Capture the cell that displays the provided text and extract its [X, Y] central coordinate. 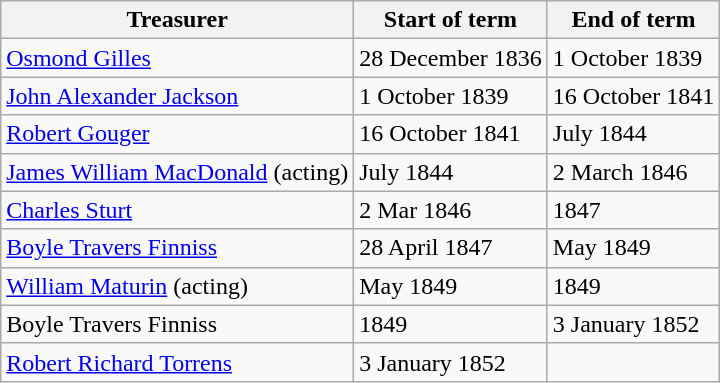
End of term [633, 20]
28 December 1836 [451, 58]
John Alexander Jackson [178, 96]
Charles Sturt [178, 210]
William Maturin (acting) [178, 286]
Robert Gouger [178, 134]
Treasurer [178, 20]
28 April 1847 [451, 248]
James William MacDonald (acting) [178, 172]
2 Mar 1846 [451, 210]
2 March 1846 [633, 172]
1847 [633, 210]
Robert Richard Torrens [178, 362]
Osmond Gilles [178, 58]
Start of term [451, 20]
